Return [x, y] of the center of cell containing provided text 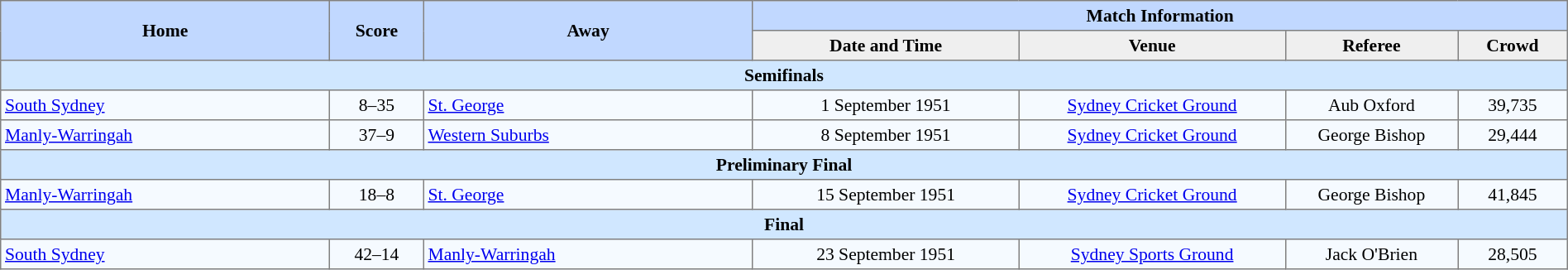
Date and Time [886, 46]
Crowd [1513, 46]
15 September 1951 [886, 195]
8–35 [377, 105]
39,735 [1513, 105]
18–8 [377, 195]
Away [588, 31]
Match Information [1159, 16]
Sydney Sports Ground [1152, 254]
Semifinals [784, 75]
8 September 1951 [886, 135]
1 September 1951 [886, 105]
37–9 [377, 135]
28,505 [1513, 254]
42–14 [377, 254]
Referee [1371, 46]
41,845 [1513, 195]
29,444 [1513, 135]
Preliminary Final [784, 165]
Jack O'Brien [1371, 254]
Final [784, 224]
Aub Oxford [1371, 105]
Home [165, 31]
Score [377, 31]
Western Suburbs [588, 135]
Venue [1152, 46]
23 September 1951 [886, 254]
